Determine the (X, Y) coordinate at the center of the cell enclosing the given text.  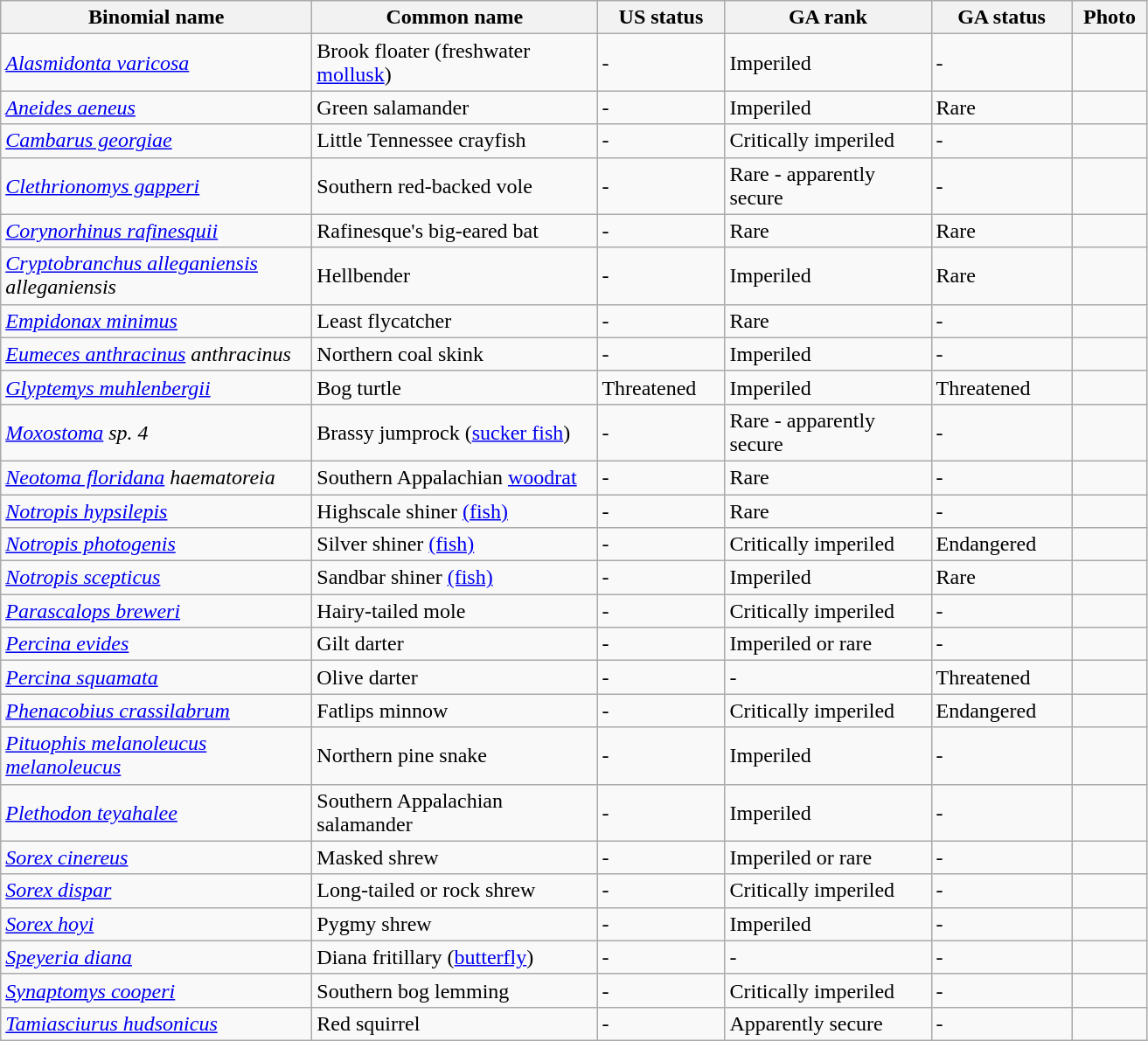
Little Tennessee crayfish (455, 141)
Brassy jumprock (sucker fish) (455, 432)
Sandbar shiner (fish) (455, 578)
Clethrionomys gapperi (157, 185)
Red squirrel (455, 1024)
Masked shrew (455, 857)
Percina evides (157, 644)
Notropis scepticus (157, 578)
Sorex dispar (157, 891)
Photo (1110, 17)
Rafinesque's big-eared bat (455, 231)
Plethodon teyahalee (157, 813)
GA status (1002, 17)
US status (661, 17)
Alasmidonta varicosa (157, 63)
Pygmy shrew (455, 924)
Silver shiner (fish) (455, 545)
Moxostoma sp. 4 (157, 432)
Northern coal skink (455, 354)
Southern Appalachian salamander (455, 813)
Synaptomys cooperi (157, 990)
Notropis photogenis (157, 545)
Sorex cinereus (157, 857)
Pituophis melanoleucus melanoleucus (157, 755)
Phenacobius crassilabrum (157, 711)
Neotoma floridana haematoreia (157, 477)
Bog turtle (455, 387)
Southern red-backed vole (455, 185)
Cambarus georgiae (157, 141)
Diana fritillary (butterfly) (455, 957)
Glyptemys muhlenbergii (157, 387)
Hellbender (455, 276)
Binomial name (157, 17)
Highscale shiner (fish) (455, 511)
Apparently secure (828, 1024)
Southern Appalachian woodrat (455, 477)
Cryptobranchus alleganiensis alleganiensis (157, 276)
Olive darter (455, 677)
Eumeces anthracinus anthracinus (157, 354)
Notropis hypsilepis (157, 511)
Parascalops breweri (157, 611)
Tamiasciurus hudsonicus (157, 1024)
Empidonax minimus (157, 321)
Fatlips minnow (455, 711)
Percina squamata (157, 677)
Southern bog lemming (455, 990)
Brook floater (freshwater mollusk) (455, 63)
Least flycatcher (455, 321)
Hairy-tailed mole (455, 611)
Speyeria diana (157, 957)
GA rank (828, 17)
Corynorhinus rafinesquii (157, 231)
Common name (455, 17)
Northern pine snake (455, 755)
Aneides aeneus (157, 108)
Sorex hoyi (157, 924)
Gilt darter (455, 644)
Green salamander (455, 108)
Long-tailed or rock shrew (455, 891)
